Pinpoint the cell where the given text exists, returning its (X, Y) midpoint coordinate. 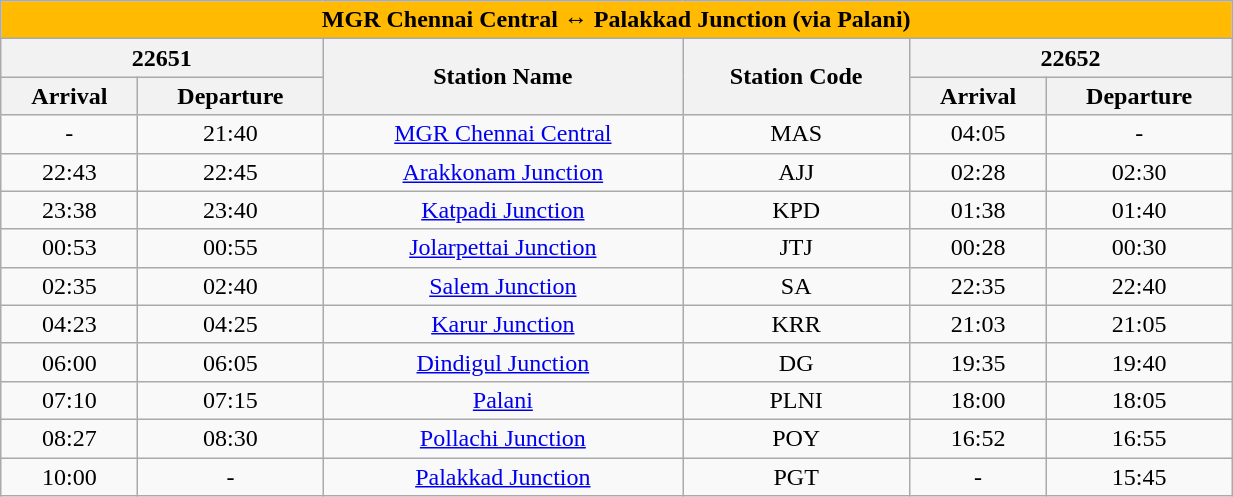
21:40 (230, 134)
02:28 (978, 172)
22:40 (1140, 286)
23:38 (70, 210)
00:28 (978, 248)
02:40 (230, 286)
06:00 (70, 362)
JTJ (796, 248)
POY (796, 438)
KPD (796, 210)
04:05 (978, 134)
AJJ (796, 172)
07:10 (70, 400)
08:27 (70, 438)
22:35 (978, 286)
MAS (796, 134)
18:05 (1140, 400)
23:40 (230, 210)
01:40 (1140, 210)
MGR Chennai Central ↔ Palakkad Junction (via Palani) (616, 20)
07:15 (230, 400)
16:52 (978, 438)
22651 (162, 58)
Dindigul Junction (503, 362)
21:05 (1140, 324)
Salem Junction (503, 286)
DG (796, 362)
02:35 (70, 286)
Karur Junction (503, 324)
Palakkad Junction (503, 477)
16:55 (1140, 438)
22652 (1070, 58)
15:45 (1140, 477)
00:53 (70, 248)
00:30 (1140, 248)
Pollachi Junction (503, 438)
02:30 (1140, 172)
22:45 (230, 172)
19:35 (978, 362)
21:03 (978, 324)
04:25 (230, 324)
01:38 (978, 210)
18:00 (978, 400)
PGT (796, 477)
22:43 (70, 172)
Katpadi Junction (503, 210)
PLNI (796, 400)
04:23 (70, 324)
MGR Chennai Central (503, 134)
SA (796, 286)
10:00 (70, 477)
Arakkonam Junction (503, 172)
19:40 (1140, 362)
Jolarpettai Junction (503, 248)
Station Name (503, 77)
00:55 (230, 248)
KRR (796, 324)
06:05 (230, 362)
Station Code (796, 77)
08:30 (230, 438)
Palani (503, 400)
